Capture the cell that displays the provided text and extract its [X, Y] central coordinate. 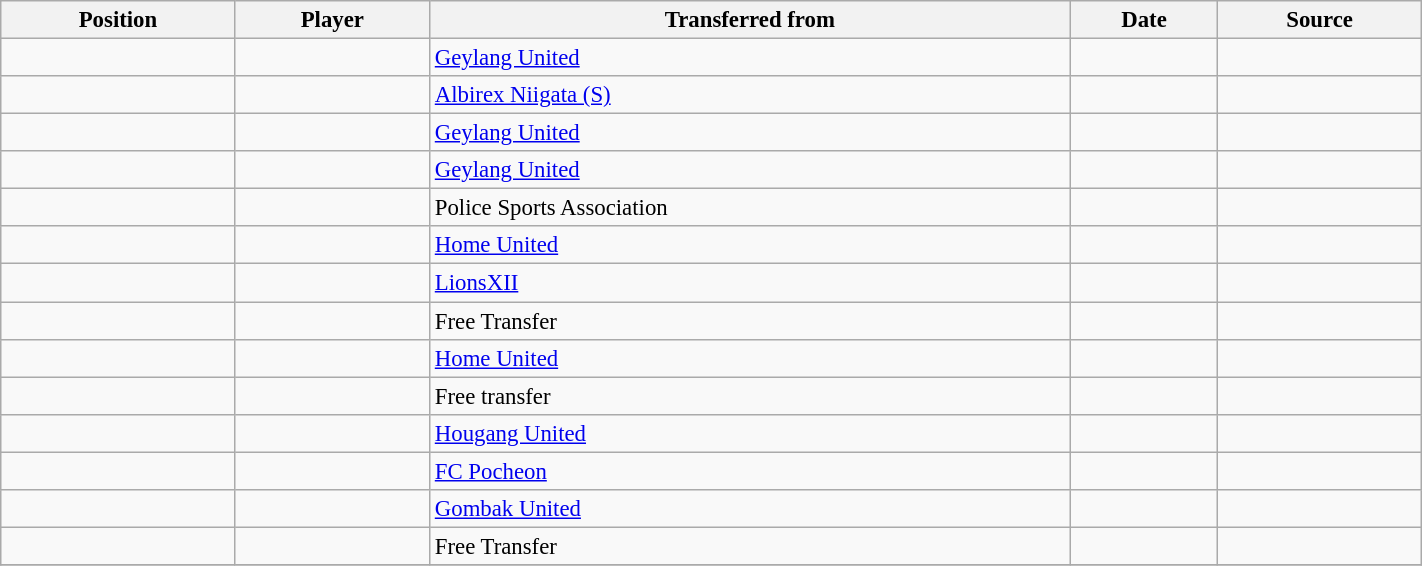
Position [118, 20]
Hougang United [750, 433]
Source [1320, 20]
Albirex Niigata (S) [750, 95]
Gombak United [750, 509]
Police Sports Association [750, 208]
Date [1144, 20]
Transferred from [750, 20]
FC Pocheon [750, 471]
Player [332, 20]
LionsXII [750, 283]
Free transfer [750, 396]
